For the text-containing cell, return its midpoint in (X, Y) coordinate format. 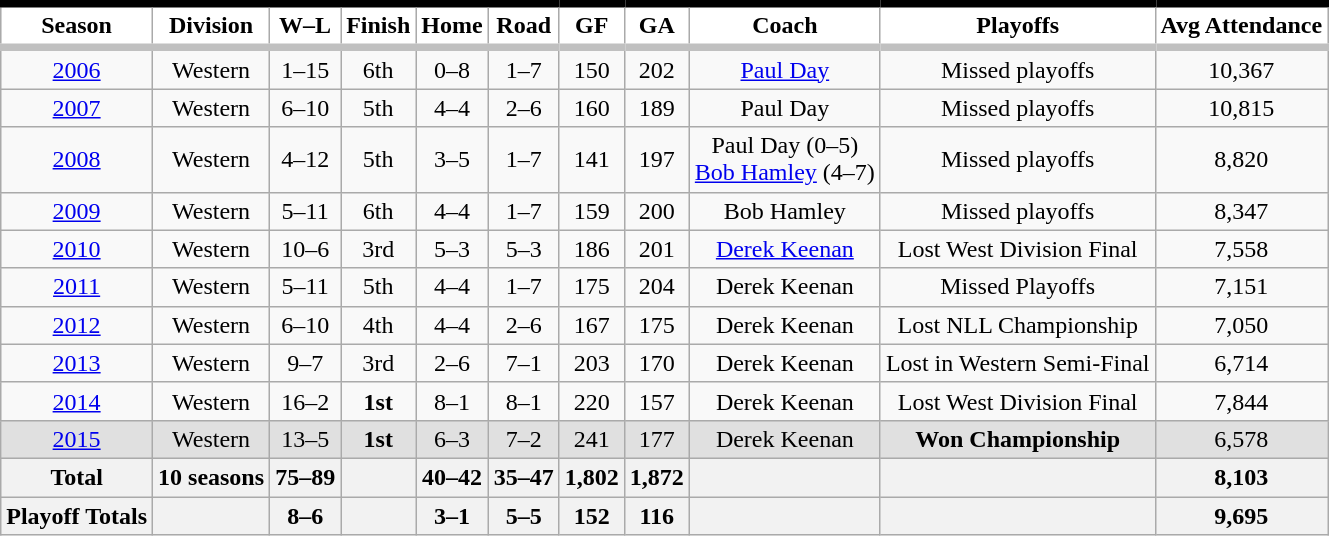
201 (656, 249)
203 (592, 363)
141 (592, 160)
2007 (77, 108)
Bob Hamley (784, 211)
Coach (784, 26)
8–6 (306, 515)
GF (592, 26)
157 (656, 401)
W–L (306, 26)
Playoff Totals (77, 515)
Finish (378, 26)
116 (656, 515)
2013 (77, 363)
Lost in Western Semi-Final (1018, 363)
0–8 (452, 68)
177 (656, 439)
2014 (77, 401)
7,151 (1242, 287)
6–3 (452, 439)
3–5 (452, 160)
6,714 (1242, 363)
1–15 (306, 68)
200 (656, 211)
10–6 (306, 249)
7,844 (1242, 401)
4th (378, 325)
2012 (77, 325)
150 (592, 68)
Season (77, 26)
Won Championship (1018, 439)
Home (452, 26)
2006 (77, 68)
204 (656, 287)
4–12 (306, 160)
10 seasons (212, 477)
10,367 (1242, 68)
241 (592, 439)
5–5 (524, 515)
167 (592, 325)
3–1 (452, 515)
152 (592, 515)
1,872 (656, 477)
8,103 (1242, 477)
7,050 (1242, 325)
16–2 (306, 401)
Playoffs (1018, 26)
1,802 (592, 477)
170 (656, 363)
8,820 (1242, 160)
160 (592, 108)
Lost NLL Championship (1018, 325)
6,578 (1242, 439)
75–89 (306, 477)
9,695 (1242, 515)
Total (77, 477)
Road (524, 26)
220 (592, 401)
186 (592, 249)
Paul Day (0–5)Bob Hamley (4–7) (784, 160)
7–2 (524, 439)
40–42 (452, 477)
159 (592, 211)
7,558 (1242, 249)
9–7 (306, 363)
2015 (77, 439)
GA (656, 26)
Missed Playoffs (1018, 287)
7–1 (524, 363)
202 (656, 68)
2010 (77, 249)
13–5 (306, 439)
189 (656, 108)
8,347 (1242, 211)
2009 (77, 211)
2011 (77, 287)
197 (656, 160)
2008 (77, 160)
35–47 (524, 477)
Division (212, 26)
Avg Attendance (1242, 26)
10,815 (1242, 108)
